Search for the cell housing the specified text and yield its [X, Y] center coordinate. 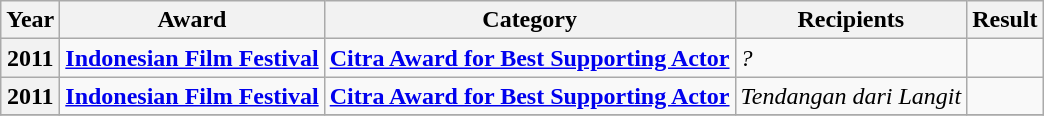
Tendangan dari Langit [851, 96]
Result [1005, 20]
Award [192, 20]
Recipients [851, 20]
Category [530, 20]
Year [30, 20]
? [851, 58]
